Detect which cell encompasses the target text, then output its [x, y] center coordinate. 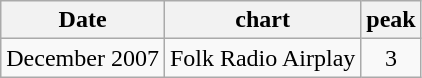
December 2007 [83, 58]
peak [391, 20]
Date [83, 20]
Folk Radio Airplay [262, 58]
3 [391, 58]
chart [262, 20]
